Capture the cell that displays the provided text and extract its [x, y] central coordinate. 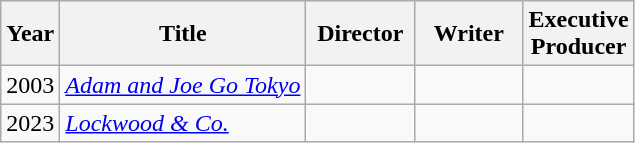
ExecutiveProducer [578, 34]
Year [30, 34]
2003 [30, 85]
Lockwood & Co. [183, 123]
Director [360, 34]
Title [183, 34]
2023 [30, 123]
Writer [470, 34]
Adam and Joe Go Tokyo [183, 85]
